Determine the [X, Y] coordinate at the center of the cell enclosing the given text.  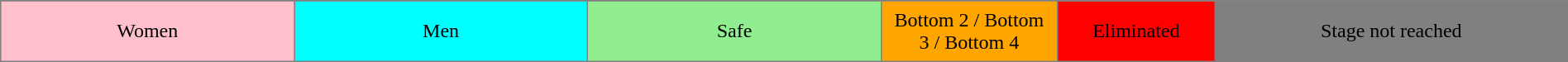
Men [442, 31]
Bottom 2 / Bottom 3 / Bottom 4 [969, 31]
Safe [734, 31]
Stage not reached [1391, 31]
Eliminated [1136, 31]
Women [147, 31]
